Determine the (x, y) coordinate at the center of the cell enclosing the given text.  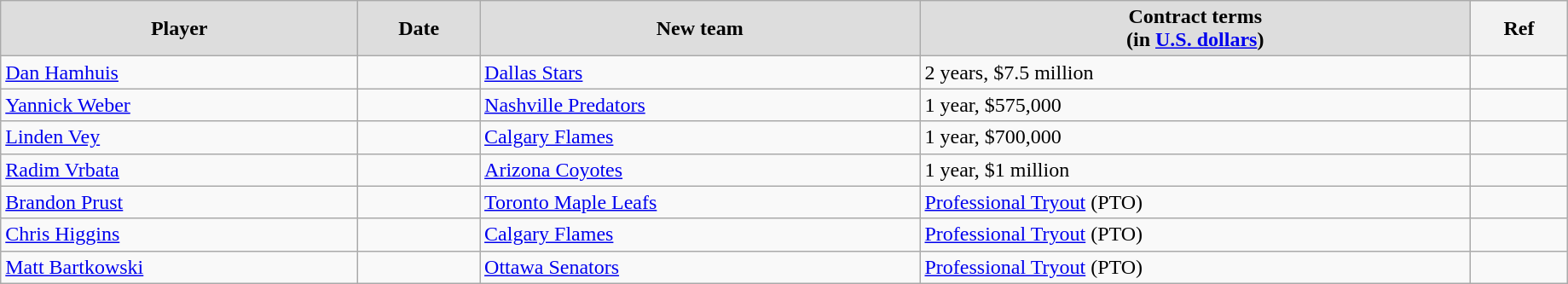
Linden Vey (179, 137)
Arizona Coyotes (700, 170)
Ottawa Senators (700, 267)
Matt Bartkowski (179, 267)
Toronto Maple Leafs (700, 202)
1 year, $575,000 (1195, 105)
Player (179, 29)
Dallas Stars (700, 72)
1 year, $1 million (1195, 170)
Ref (1519, 29)
Nashville Predators (700, 105)
Yannick Weber (179, 105)
Dan Hamhuis (179, 72)
Radim Vrbata (179, 170)
Contract terms(in U.S. dollars) (1195, 29)
Brandon Prust (179, 202)
2 years, $7.5 million (1195, 72)
Chris Higgins (179, 235)
Date (419, 29)
New team (700, 29)
1 year, $700,000 (1195, 137)
